Search for the cell housing the specified text and yield its [x, y] center coordinate. 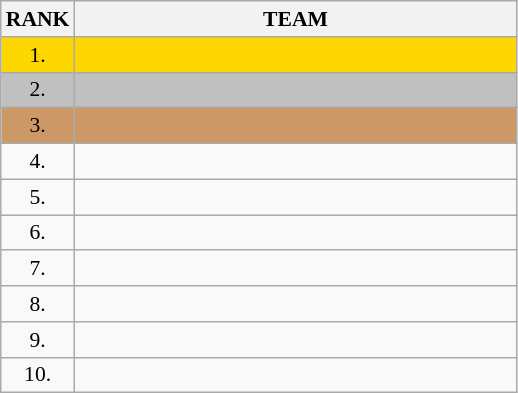
9. [38, 340]
2. [38, 90]
10. [38, 375]
1. [38, 55]
5. [38, 197]
6. [38, 233]
7. [38, 269]
4. [38, 162]
3. [38, 126]
TEAM [295, 19]
8. [38, 304]
RANK [38, 19]
